Search for the cell housing the specified text and yield its [X, Y] center coordinate. 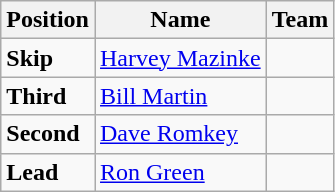
Ron Green [180, 172]
Team [300, 20]
Harvey Mazinke [180, 58]
Bill Martin [180, 96]
Position [48, 20]
Dave Romkey [180, 134]
Skip [48, 58]
Name [180, 20]
Third [48, 96]
Second [48, 134]
Lead [48, 172]
